Determine the [X, Y] coordinate at the center of the cell enclosing the given text.  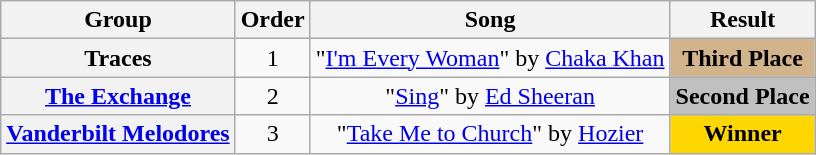
Group [118, 20]
Order [272, 20]
Third Place [742, 58]
2 [272, 96]
Song [490, 20]
Second Place [742, 96]
Vanderbilt Melodores [118, 134]
"I'm Every Woman" by Chaka Khan [490, 58]
3 [272, 134]
"Sing" by Ed Sheeran [490, 96]
Traces [118, 58]
"Take Me to Church" by Hozier [490, 134]
Result [742, 20]
1 [272, 58]
The Exchange [118, 96]
Winner [742, 134]
